Find where the given text appears and provide that cell's center as [X, Y] coordinate. 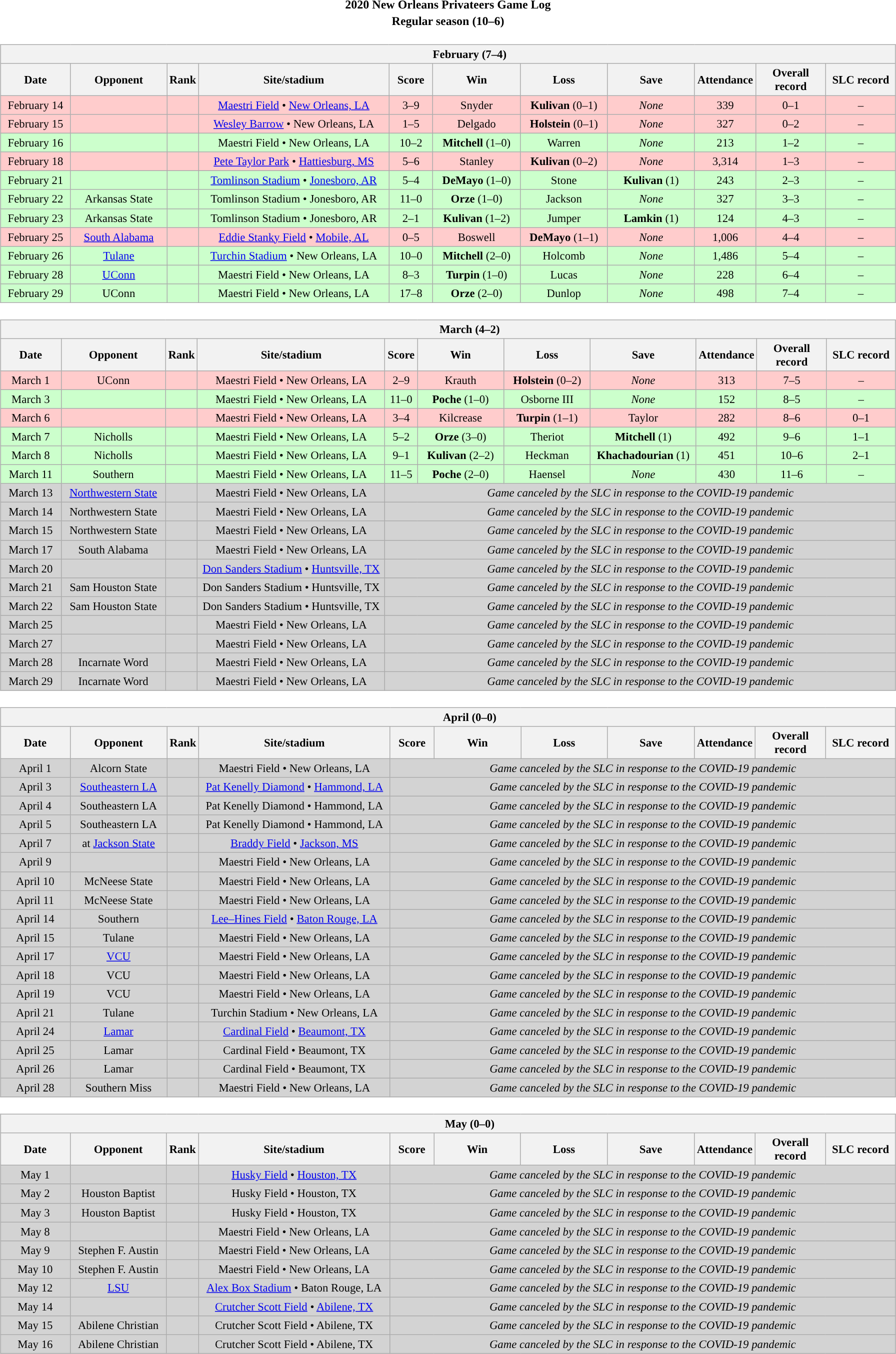
1–2 [790, 143]
492 [726, 436]
Delgado [477, 124]
April 18 [35, 975]
February 26 [36, 255]
7–4 [790, 293]
498 [725, 293]
Poche (1–0) [461, 399]
March 13 [31, 493]
282 [726, 418]
Braddy Field • Jackson, MS [294, 843]
10–6 [792, 455]
March 29 [31, 681]
Kulivan (1–2) [477, 218]
March 6 [31, 418]
Osborne III [547, 399]
3–4 [401, 418]
1–3 [790, 161]
152 [726, 399]
May 12 [35, 1287]
March 22 [31, 606]
April 28 [35, 1088]
8–6 [792, 418]
Heckman [547, 455]
1,486 [725, 255]
February 25 [36, 237]
DeMayo (1–0) [477, 180]
March 3 [31, 399]
April 5 [35, 824]
March 7 [31, 436]
Taylor [643, 418]
9–6 [792, 436]
April 10 [35, 881]
May 2 [35, 1193]
February 28 [36, 274]
Khachadourian (1) [643, 455]
2–9 [401, 380]
February 21 [36, 180]
April 1 [35, 768]
5–6 [411, 161]
Theriot [547, 436]
April 19 [35, 994]
Holstein (0–2) [547, 380]
5–2 [401, 436]
May 15 [35, 1325]
Jackson [564, 199]
Haensel [547, 474]
339 [725, 105]
March 20 [31, 568]
Warren [564, 143]
April (0–0) [448, 717]
3–3 [790, 199]
Alcorn State [118, 768]
March 28 [31, 662]
Kulivan (0–1) [564, 105]
February 16 [36, 143]
Lamkin (1) [651, 218]
at Jackson State [118, 843]
313 [726, 380]
February 14 [36, 105]
Mitchell (1) [643, 436]
Krauth [461, 380]
February 29 [36, 293]
Boswell [477, 237]
9–1 [401, 455]
Pete Taylor Park • Hattiesburg, MS [293, 161]
17–8 [411, 293]
April 14 [35, 918]
Jumper [564, 218]
1–5 [411, 124]
Dunlop [564, 293]
February 18 [36, 161]
March 11 [31, 474]
Holcomb [564, 255]
Turpin (1–1) [547, 418]
8–5 [792, 399]
April 9 [35, 862]
May 14 [35, 1306]
Orze (3–0) [461, 436]
Kulivan (0–2) [564, 161]
March 21 [31, 587]
February (7–4) [448, 54]
Kulivan (1) [651, 180]
April 26 [35, 1069]
LSU [118, 1287]
6–4 [790, 274]
May 8 [35, 1231]
Southern Miss [118, 1088]
10–2 [411, 143]
Snyder [477, 105]
Mitchell (1–0) [477, 143]
May 3 [35, 1212]
4–3 [790, 218]
Eddie Stanky Field • Mobile, AL [293, 237]
1,006 [725, 237]
Stanley [477, 161]
Mitchell (2–0) [477, 255]
Stone [564, 180]
0–2 [790, 124]
March 14 [31, 512]
February 23 [36, 218]
March (4–2) [448, 329]
Lee–Hines Field • Baton Rouge, LA [294, 918]
2–3 [790, 180]
April 25 [35, 1050]
430 [726, 474]
Orze (1–0) [477, 199]
March 25 [31, 624]
0–5 [411, 237]
DeMayo (1–1) [564, 237]
March 27 [31, 643]
1–1 [861, 436]
11–6 [792, 474]
Poche (2–0) [461, 474]
Holstein (0–1) [564, 124]
243 [725, 180]
124 [725, 218]
March 17 [31, 549]
April 4 [35, 806]
April 11 [35, 900]
April 17 [35, 956]
Wesley Barrow • New Orleans, LA [293, 124]
May 9 [35, 1250]
7–5 [792, 380]
May (0–0) [448, 1124]
228 [725, 274]
April 15 [35, 937]
Kilcrease [461, 418]
3,314 [725, 161]
Kulivan (2–2) [461, 455]
February 15 [36, 124]
February 22 [36, 199]
Alex Box Stadium • Baton Rouge, LA [294, 1287]
April 7 [35, 843]
Orze (2–0) [477, 293]
10–0 [411, 255]
March 8 [31, 455]
March 15 [31, 530]
4–4 [790, 237]
451 [726, 455]
8–3 [411, 274]
May 10 [35, 1269]
April 24 [35, 1031]
Turpin (1–0) [477, 274]
May 1 [35, 1175]
April 21 [35, 1012]
11–5 [401, 474]
March 1 [31, 380]
3–9 [411, 105]
Lucas [564, 274]
213 [725, 143]
May 16 [35, 1344]
April 3 [35, 787]
